Locate the cell with the specified text and output its (X, Y) center coordinate. 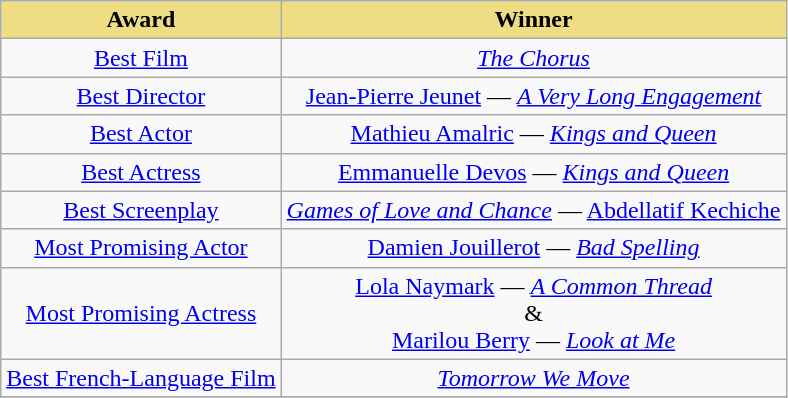
Games of Love and Chance — Abdellatif Kechiche (534, 210)
Damien Jouillerot — Bad Spelling (534, 248)
Best Film (141, 58)
Best Actress (141, 172)
Award (141, 20)
Best Actor (141, 134)
Best French-Language Film (141, 378)
Emmanuelle Devos — Kings and Queen (534, 172)
Lola Naymark — A Common Thread & Marilou Berry — Look at Me (534, 313)
Best Director (141, 96)
Jean-Pierre Jeunet — A Very Long Engagement (534, 96)
Most Promising Actor (141, 248)
Best Screenplay (141, 210)
Winner (534, 20)
The Chorus (534, 58)
Mathieu Amalric — Kings and Queen (534, 134)
Tomorrow We Move (534, 378)
Most Promising Actress (141, 313)
